For the text-containing cell, return its midpoint in [x, y] coordinate format. 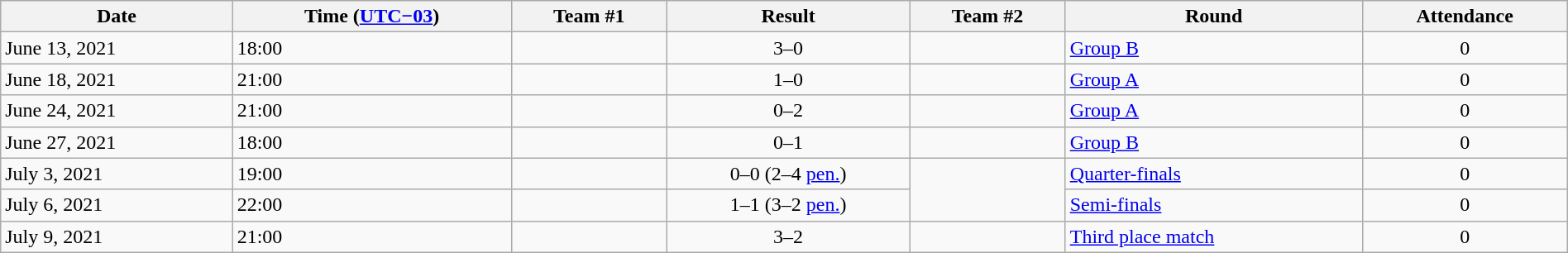
0–1 [787, 142]
Team #2 [987, 17]
June 27, 2021 [117, 142]
Team #1 [589, 17]
22:00 [372, 205]
Date [117, 17]
3–2 [787, 236]
Round [1214, 17]
July 9, 2021 [117, 236]
Time (UTC−03) [372, 17]
1–0 [787, 79]
0–2 [787, 111]
June 18, 2021 [117, 79]
0–0 (2–4 pen.) [787, 174]
Quarter-finals [1214, 174]
19:00 [372, 174]
Third place match [1214, 236]
3–0 [787, 48]
1–1 (3–2 pen.) [787, 205]
June 13, 2021 [117, 48]
July 6, 2021 [117, 205]
Attendance [1465, 17]
July 3, 2021 [117, 174]
June 24, 2021 [117, 111]
Result [787, 17]
Semi-finals [1214, 205]
